Determine the [X, Y] coordinate at the center of the cell enclosing the given text.  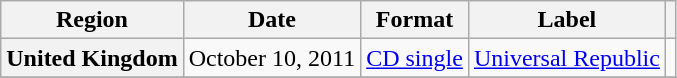
Region [92, 20]
October 10, 2011 [272, 58]
Label [566, 20]
Universal Republic [566, 58]
Format [415, 20]
CD single [415, 58]
Date [272, 20]
United Kingdom [92, 58]
